For the text-containing cell, return its midpoint in [x, y] coordinate format. 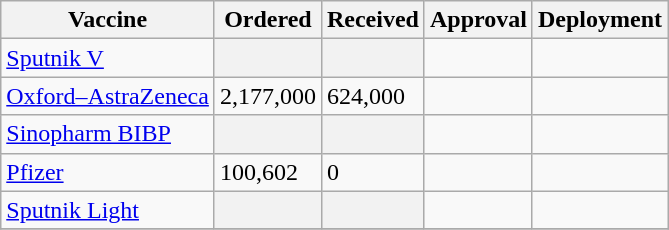
Pfizer [108, 172]
Vaccine [108, 20]
Oxford–AstraZeneca [108, 96]
Deployment [600, 20]
Sinopharm BIBP [108, 134]
0 [372, 172]
100,602 [268, 172]
2,177,000 [268, 96]
Sputnik Light [108, 210]
Received [372, 20]
Approval [478, 20]
Sputnik V [108, 58]
Ordered [268, 20]
624,000 [372, 96]
